From the cell containing the given text, extract its center point as [x, y] coordinate. 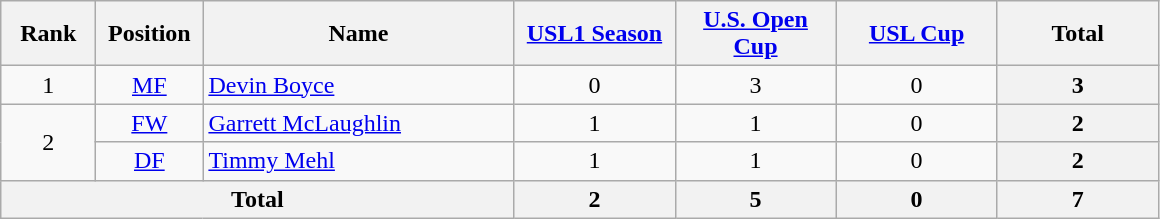
FW [150, 123]
USL Cup [916, 34]
Position [150, 34]
Devin Boyce [358, 85]
5 [756, 199]
U.S. Open Cup [756, 34]
MF [150, 85]
7 [1078, 199]
DF [150, 161]
Name [358, 34]
Rank [48, 34]
Timmy Mehl [358, 161]
Garrett McLaughlin [358, 123]
USL1 Season [594, 34]
